Find where the given text appears and provide that cell's center as [x, y] coordinate. 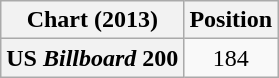
Position [231, 20]
184 [231, 58]
Chart (2013) [92, 20]
US Billboard 200 [92, 58]
